Determine the [X, Y] coordinate at the center of the cell enclosing the given text.  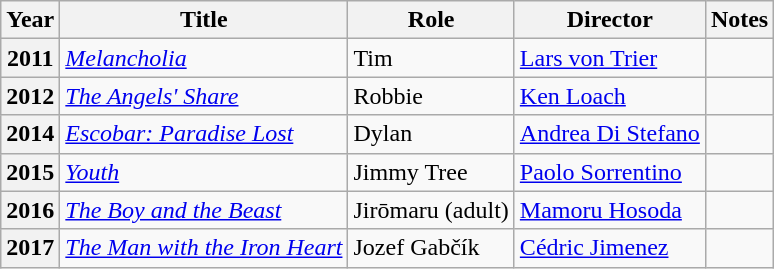
Paolo Sorrentino [610, 172]
2014 [30, 134]
Youth [204, 172]
2015 [30, 172]
2017 [30, 248]
2012 [30, 96]
Melancholia [204, 58]
Mamoru Hosoda [610, 210]
Lars von Trier [610, 58]
The Boy and the Beast [204, 210]
Title [204, 20]
Andrea Di Stefano [610, 134]
Dylan [431, 134]
Cédric Jimenez [610, 248]
Jirōmaru (adult) [431, 210]
2011 [30, 58]
Year [30, 20]
Escobar: Paradise Lost [204, 134]
Role [431, 20]
The Man with the Iron Heart [204, 248]
Jimmy Tree [431, 172]
Notes [739, 20]
Robbie [431, 96]
2016 [30, 210]
Tim [431, 58]
Ken Loach [610, 96]
Jozef Gabčík [431, 248]
The Angels' Share [204, 96]
Director [610, 20]
